Output the [X, Y] coordinate of the center of the cell containing the given text.  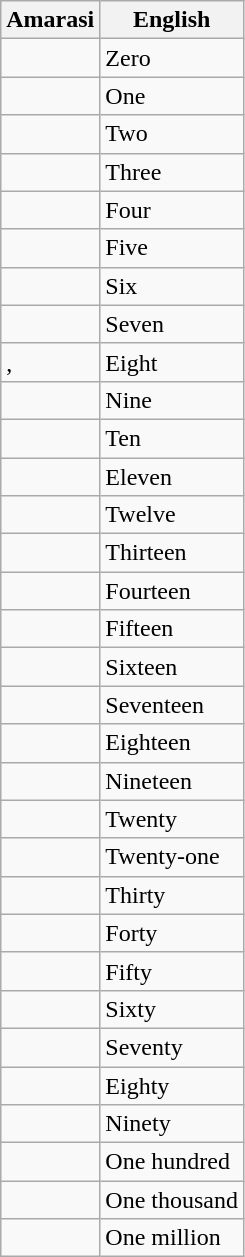
Seven [172, 324]
Sixteen [172, 667]
Five [172, 248]
Eight [172, 362]
Two [172, 134]
Twenty [172, 819]
, [50, 362]
Twelve [172, 515]
One thousand [172, 1200]
Forty [172, 933]
Three [172, 172]
Thirteen [172, 553]
Amarasi [50, 20]
One million [172, 1238]
Six [172, 286]
Four [172, 210]
Ten [172, 438]
Nineteen [172, 781]
Fourteen [172, 591]
Nine [172, 400]
Seventeen [172, 705]
Eleven [172, 477]
Zero [172, 58]
Sixty [172, 1009]
Fifty [172, 971]
Fifteen [172, 629]
One hundred [172, 1162]
Thirty [172, 895]
Seventy [172, 1047]
English [172, 20]
One [172, 96]
Eighteen [172, 743]
Eighty [172, 1085]
Ninety [172, 1124]
Twenty-one [172, 857]
